Scan for the cell matching the given text and deliver its (x, y) coordinate at center. 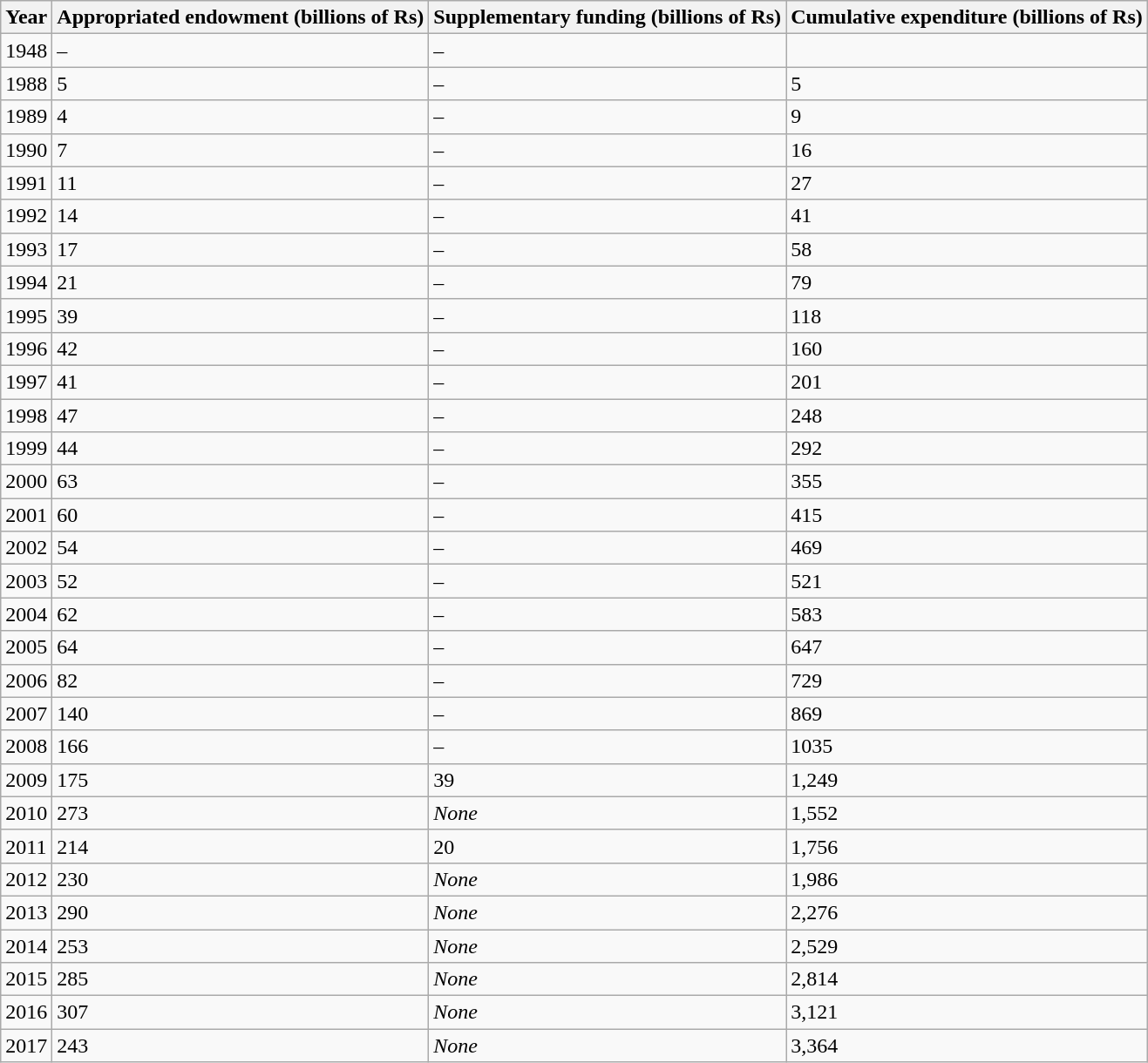
64 (241, 647)
79 (968, 282)
42 (241, 349)
1,552 (968, 813)
62 (241, 614)
2012 (26, 879)
1948 (26, 51)
1,756 (968, 846)
1,249 (968, 780)
273 (241, 813)
201 (968, 382)
729 (968, 680)
1991 (26, 183)
1992 (26, 216)
Supplementary funding (billions of Rs) (608, 17)
2000 (26, 482)
2006 (26, 680)
647 (968, 647)
1996 (26, 349)
20 (608, 846)
2013 (26, 912)
2005 (26, 647)
1997 (26, 382)
14 (241, 216)
63 (241, 482)
253 (241, 945)
1035 (968, 747)
2017 (26, 1046)
2,529 (968, 945)
166 (241, 747)
52 (241, 581)
2001 (26, 515)
2015 (26, 979)
1988 (26, 84)
7 (241, 150)
1994 (26, 282)
2002 (26, 548)
2003 (26, 581)
4 (241, 117)
1995 (26, 315)
1999 (26, 449)
521 (968, 581)
58 (968, 249)
583 (968, 614)
17 (241, 249)
2007 (26, 714)
285 (241, 979)
243 (241, 1046)
175 (241, 780)
214 (241, 846)
Appropriated endowment (billions of Rs) (241, 17)
9 (968, 117)
290 (241, 912)
2011 (26, 846)
2004 (26, 614)
2016 (26, 1012)
16 (968, 150)
2,814 (968, 979)
1990 (26, 150)
469 (968, 548)
869 (968, 714)
47 (241, 416)
82 (241, 680)
355 (968, 482)
1989 (26, 117)
54 (241, 548)
140 (241, 714)
44 (241, 449)
2,276 (968, 912)
1993 (26, 249)
230 (241, 879)
11 (241, 183)
1998 (26, 416)
60 (241, 515)
3,121 (968, 1012)
2009 (26, 780)
Cumulative expenditure (billions of Rs) (968, 17)
292 (968, 449)
307 (241, 1012)
3,364 (968, 1046)
21 (241, 282)
118 (968, 315)
160 (968, 349)
Year (26, 17)
2014 (26, 945)
248 (968, 416)
27 (968, 183)
2008 (26, 747)
415 (968, 515)
1,986 (968, 879)
2010 (26, 813)
